Search for the cell housing the specified text and yield its [X, Y] center coordinate. 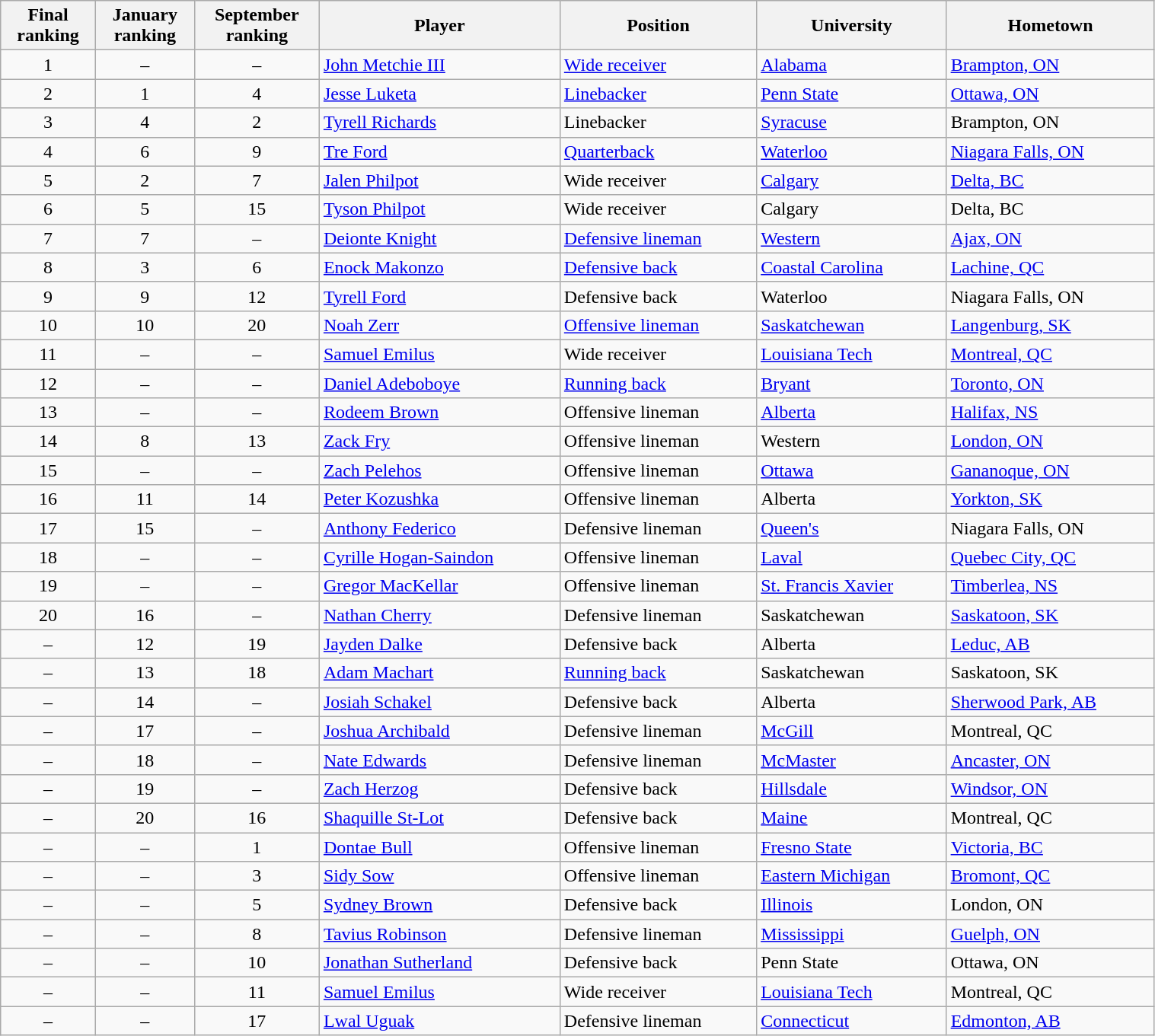
Ancaster, ON [1051, 760]
Enock Makonzo [439, 267]
Leduc, AB [1051, 644]
Dontae Bull [439, 847]
Januaryranking [145, 26]
Jesse Luketa [439, 94]
Finalranking [49, 26]
Player [439, 26]
Connecticut [851, 1021]
Syracuse [851, 123]
McMaster [851, 760]
Lachine, QC [1051, 267]
Maine [851, 818]
Edmonton, AB [1051, 1021]
Mississippi [851, 934]
Tavius Robinson [439, 934]
Laval [851, 557]
Nate Edwards [439, 760]
Yorkton, SK [1051, 499]
Nathan Cherry [439, 615]
Adam Machart [439, 673]
Sherwood Park, AB [1051, 702]
Shaquille St-Lot [439, 818]
Zach Herzog [439, 789]
McGill [851, 731]
Noah Zerr [439, 325]
Bromont, QC [1051, 876]
Hillsdale [851, 789]
Toronto, ON [1051, 383]
Tyson Philpot [439, 209]
Hometown [1051, 26]
Septemberranking [257, 26]
Zach Pelehos [439, 470]
Josiah Schakel [439, 702]
Bryant [851, 383]
Halifax, NS [1051, 413]
Tre Ford [439, 151]
Victoria, BC [1051, 847]
University [851, 26]
Ottawa [851, 470]
Lwal Uguak [439, 1021]
Position [658, 26]
Cyrille Hogan-Saindon [439, 557]
Ajax, ON [1051, 238]
Langenburg, SK [1051, 325]
Quarterback [658, 151]
Sidy Sow [439, 876]
Peter Kozushka [439, 499]
Joshua Archibald [439, 731]
Guelph, ON [1051, 934]
Alabama [851, 65]
Jalen Philpot [439, 180]
Zack Fry [439, 441]
Anthony Federico [439, 528]
Gregor MacKellar [439, 586]
Quebec City, QC [1051, 557]
Jonathan Sutherland [439, 963]
Windsor, ON [1051, 789]
Gananoque, ON [1051, 470]
Coastal Carolina [851, 267]
Timberlea, NS [1051, 586]
Tyrell Richards [439, 123]
Eastern Michigan [851, 876]
Daniel Adeboboye [439, 383]
Fresno State [851, 847]
Sydney Brown [439, 905]
John Metchie III [439, 65]
Jayden Dalke [439, 644]
Tyrell Ford [439, 296]
Rodeem Brown [439, 413]
Queen's [851, 528]
Illinois [851, 905]
St. Francis Xavier [851, 586]
Deionte Knight [439, 238]
